Pinpoint the cell where the given text exists, returning its [X, Y] midpoint coordinate. 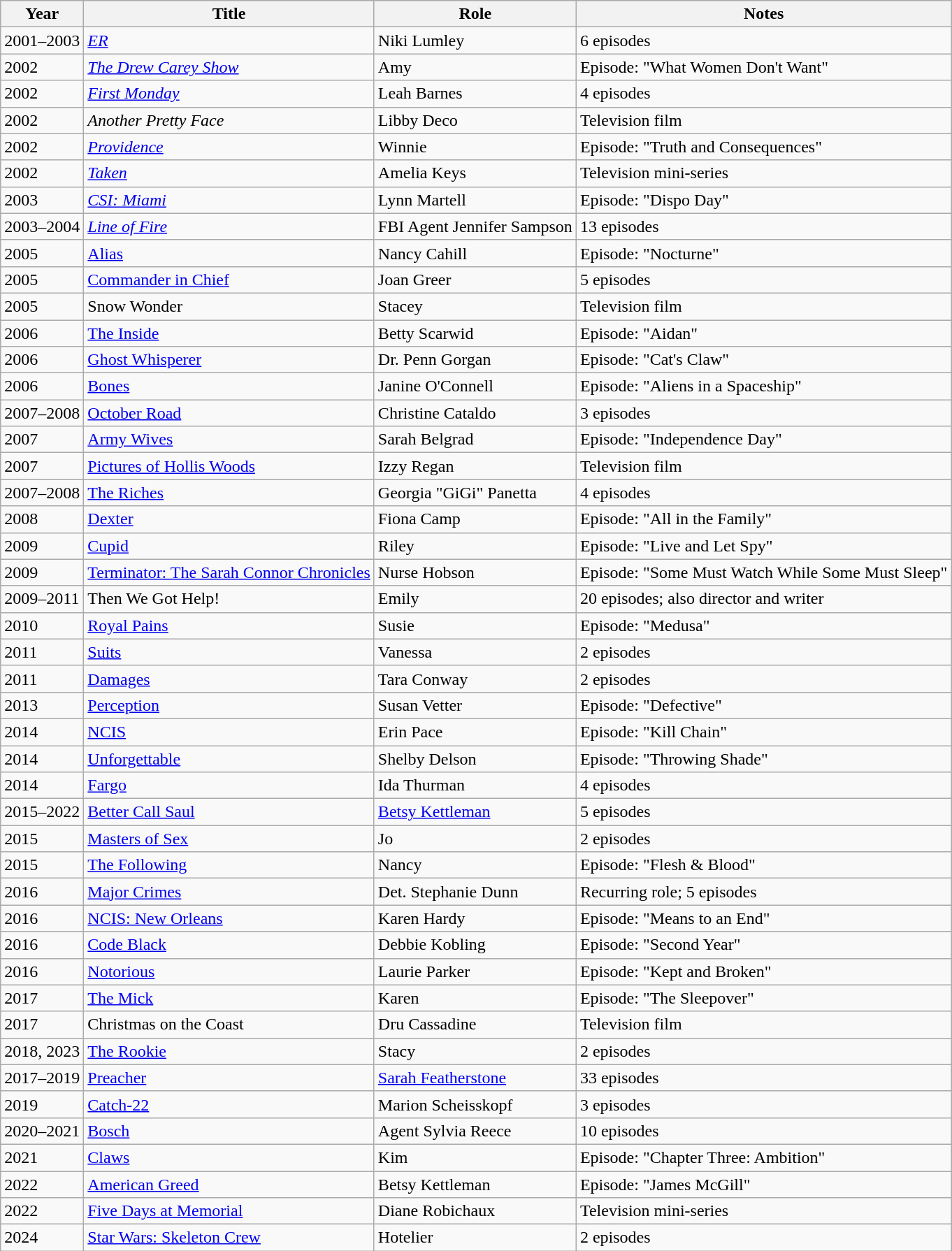
Erin Pace [475, 732]
2020–2021 [42, 1131]
Nancy Cahill [475, 253]
First Monday [229, 94]
Episode: "What Women Don't Want" [763, 67]
Code Black [229, 945]
Suits [229, 652]
Better Call Saul [229, 812]
Unforgettable [229, 758]
Role [475, 14]
Det. Stephanie Dunn [475, 892]
Snow Wonder [229, 306]
NCIS [229, 732]
NCIS: New Orleans [229, 918]
Vanessa [475, 652]
Shelby Delson [475, 758]
Lynn Martell [475, 200]
Line of Fire [229, 226]
33 episodes [763, 1078]
Niki Lumley [475, 41]
Stacey [475, 306]
The Inside [229, 333]
Then We Got Help! [229, 599]
Dr. Penn Gorgan [475, 360]
Army Wives [229, 440]
Episode: "Cat's Claw" [763, 360]
Episode: "Throwing Shade" [763, 758]
Fiona Camp [475, 519]
Sarah Belgrad [475, 440]
Tara Conway [475, 679]
Christine Cataldo [475, 413]
Susan Vetter [475, 705]
2010 [42, 625]
Susie [475, 625]
Karen [475, 998]
Taken [229, 173]
Episode: "Aidan" [763, 333]
2003–2004 [42, 226]
10 episodes [763, 1131]
Another Pretty Face [229, 120]
Jo [475, 839]
Notes [763, 14]
2001–2003 [42, 41]
Episode: "Medusa" [763, 625]
American Greed [229, 1185]
Masters of Sex [229, 839]
Emily [475, 599]
Episode: "Chapter Three: Ambition" [763, 1157]
Star Wars: Skeleton Crew [229, 1238]
Debbie Kobling [475, 945]
The Mick [229, 998]
Episode: "Nocturne" [763, 253]
Ghost Whisperer [229, 360]
Episode: "Kept and Broken" [763, 971]
2021 [42, 1157]
Episode: "Independence Day" [763, 440]
2009–2011 [42, 599]
Agent Sylvia Reece [475, 1131]
Izzy Regan [475, 466]
Karen Hardy [475, 918]
2008 [42, 519]
FBI Agent Jennifer Sampson [475, 226]
Joan Greer [475, 280]
ER [229, 41]
Laurie Parker [475, 971]
Bosch [229, 1131]
Commander in Chief [229, 280]
Five Days at Memorial [229, 1211]
Stacy [475, 1051]
2024 [42, 1238]
Libby Deco [475, 120]
20 episodes; also director and writer [763, 599]
Notorious [229, 971]
Kim [475, 1157]
The Rookie [229, 1051]
Fargo [229, 786]
Betty Scarwid [475, 333]
Nancy [475, 865]
Royal Pains [229, 625]
Episode: "Live and Let Spy" [763, 546]
Damages [229, 679]
The Riches [229, 493]
2017–2019 [42, 1078]
Pictures of Hollis Woods [229, 466]
Title [229, 14]
2018, 2023 [42, 1051]
The Following [229, 865]
Dexter [229, 519]
Hotelier [475, 1238]
2013 [42, 705]
Episode: "Defective" [763, 705]
Episode: "Flesh & Blood" [763, 865]
Recurring role; 5 episodes [763, 892]
Nurse Hobson [475, 572]
Year [42, 14]
Amelia Keys [475, 173]
Perception [229, 705]
Winnie [475, 147]
Janine O'Connell [475, 386]
Terminator: The Sarah Connor Chronicles [229, 572]
Sarah Featherstone [475, 1078]
6 episodes [763, 41]
Marion Scheisskopf [475, 1104]
2019 [42, 1104]
Alias [229, 253]
Episode: "Kill Chain" [763, 732]
Episode: "Means to an End" [763, 918]
Major Crimes [229, 892]
Episode: "All in the Family" [763, 519]
Georgia "GiGi" Panetta [475, 493]
Ida Thurman [475, 786]
Diane Robichaux [475, 1211]
CSI: Miami [229, 200]
2003 [42, 200]
Leah Barnes [475, 94]
Episode: "Dispo Day" [763, 200]
Preacher [229, 1078]
Amy [475, 67]
October Road [229, 413]
Catch-22 [229, 1104]
Episode: "Some Must Watch While Some Must Sleep" [763, 572]
Riley [475, 546]
Episode: "James McGill" [763, 1185]
Christmas on the Coast [229, 1025]
Episode: "Second Year" [763, 945]
Episode: "The Sleepover" [763, 998]
Episode: "Aliens in a Spaceship" [763, 386]
Cupid [229, 546]
Bones [229, 386]
Providence [229, 147]
Dru Cassadine [475, 1025]
13 episodes [763, 226]
The Drew Carey Show [229, 67]
2015–2022 [42, 812]
Episode: "Truth and Consequences" [763, 147]
Claws [229, 1157]
